Determine the (X, Y) coordinate at the center of the cell enclosing the given text.  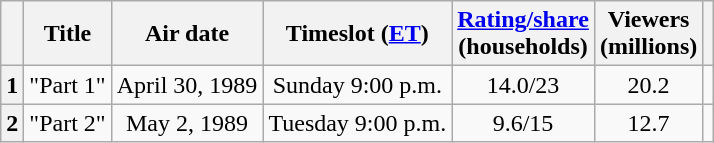
2 (12, 123)
May 2, 1989 (187, 123)
14.0/23 (524, 85)
Rating/share(households) (524, 34)
Title (68, 34)
April 30, 1989 (187, 85)
9.6/15 (524, 123)
1 (12, 85)
Timeslot (ET) (358, 34)
Tuesday 9:00 p.m. (358, 123)
"Part 2" (68, 123)
Sunday 9:00 p.m. (358, 85)
Air date (187, 34)
"Part 1" (68, 85)
Viewers(millions) (648, 34)
20.2 (648, 85)
12.7 (648, 123)
